Return (X, Y) of the center of cell containing provided text 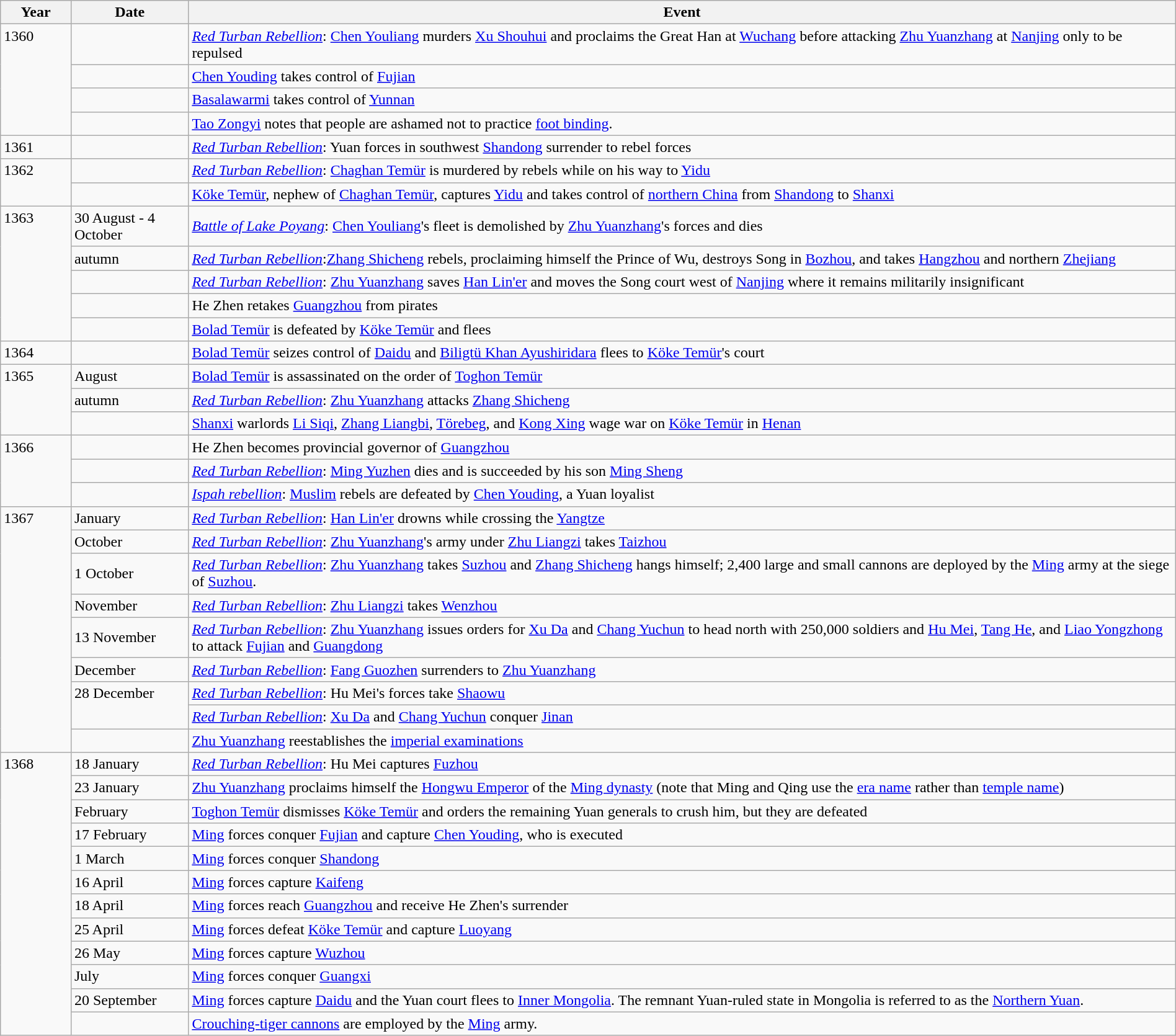
Year (36, 12)
Red Turban Rebellion: Hu Mei captures Fuzhou (682, 764)
February (129, 811)
Bolad Temür is assassinated on the order of Toghon Temür (682, 377)
Date (129, 12)
August (129, 377)
Chen Youding takes control of Fujian (682, 76)
Red Turban Rebellion: Xu Da and Chang Yuchun conquer Jinan (682, 717)
1363 (36, 273)
16 April (129, 882)
20 September (129, 1000)
Ming forces conquer Guangxi (682, 976)
25 April (129, 929)
Ming forces capture Daidu and the Yuan court flees to Inner Mongolia. The remnant Yuan-ruled state in Mongolia is referred to as the Northern Yuan. (682, 1000)
Ming forces reach Guangzhou and receive He Zhen's surrender (682, 906)
28 December (129, 705)
November (129, 605)
Red Turban Rebellion: Hu Mei's forces take Shaowu (682, 693)
Köke Temür, nephew of Chaghan Temür, captures Yidu and takes control of northern China from Shandong to Shanxi (682, 194)
January (129, 518)
Red Turban Rebellion: Zhu Yuanzhang attacks Zhang Shicheng (682, 400)
Battle of Lake Poyang: Chen Youliang's fleet is demolished by Zhu Yuanzhang's forces and dies (682, 226)
Crouching-tiger cannons are employed by the Ming army. (682, 1024)
1361 (36, 147)
Red Turban Rebellion: Chaghan Temür is murdered by rebels while on his way to Yidu (682, 171)
Shanxi warlords Li Siqi, Zhang Liangbi, Törebeg, and Kong Xing wage war on Köke Temür in Henan (682, 424)
December (129, 669)
Tao Zongyi notes that people are ashamed not to practice foot binding. (682, 123)
Red Turban Rebellion: Ming Yuzhen dies and is succeeded by his son Ming Sheng (682, 471)
17 February (129, 835)
Red Turban Rebellion: Yuan forces in southwest Shandong surrender to rebel forces (682, 147)
18 April (129, 906)
23 January (129, 788)
Ming forces conquer Fujian and capture Chen Youding, who is executed (682, 835)
Zhu Yuanzhang proclaims himself the Hongwu Emperor of the Ming dynasty (note that Ming and Qing use the era name rather than temple name) (682, 788)
1360 (36, 79)
Ispah rebellion: Muslim rebels are defeated by Chen Youding, a Yuan loyalist (682, 494)
1366 (36, 471)
1364 (36, 353)
18 January (129, 764)
Basalawarmi takes control of Yunnan (682, 100)
He Zhen retakes Guangzhou from pirates (682, 305)
1365 (36, 400)
Ming forces capture Kaifeng (682, 882)
13 November (129, 638)
1368 (36, 895)
1 March (129, 859)
Toghon Temür dismisses Köke Temür and orders the remaining Yuan generals to crush him, but they are defeated (682, 811)
30 August - 4 October (129, 226)
1362 (36, 182)
Ming forces conquer Shandong (682, 859)
Bolad Temür seizes control of Daidu and Biligtü Khan Ayushiridara flees to Köke Temür's court (682, 353)
Red Turban Rebellion:Zhang Shicheng rebels, proclaiming himself the Prince of Wu, destroys Song in Bozhou, and takes Hangzhou and northern Zhejiang (682, 258)
Event (682, 12)
Red Turban Rebellion: Zhu Liangzi takes Wenzhou (682, 605)
Red Turban Rebellion: Han Lin'er drowns while crossing the Yangtze (682, 518)
1367 (36, 629)
Red Turban Rebellion: Zhu Yuanzhang's army under Zhu Liangzi takes Taizhou (682, 542)
Red Turban Rebellion: Fang Guozhen surrenders to Zhu Yuanzhang (682, 669)
July (129, 976)
October (129, 542)
Red Turban Rebellion: Zhu Yuanzhang saves Han Lin'er and moves the Song court west of Nanjing where it remains militarily insignificant (682, 282)
Zhu Yuanzhang reestablishes the imperial examinations (682, 740)
1 October (129, 573)
Ming forces defeat Köke Temür and capture Luoyang (682, 929)
26 May (129, 953)
Ming forces capture Wuzhou (682, 953)
Bolad Temür is defeated by Köke Temür and flees (682, 329)
He Zhen becomes provincial governor of Guangzhou (682, 447)
